Determine the (X, Y) coordinate at the center of the cell enclosing the given text.  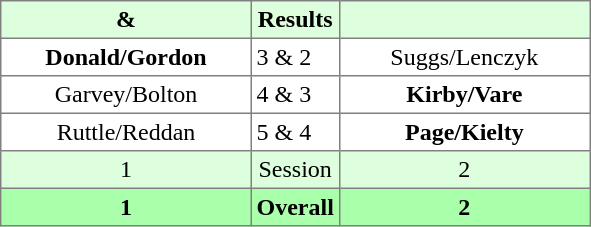
Overall (295, 207)
Session (295, 170)
& (126, 20)
Ruttle/Reddan (126, 132)
Page/Kielty (464, 132)
Garvey/Bolton (126, 95)
Donald/Gordon (126, 57)
5 & 4 (295, 132)
Results (295, 20)
Kirby/Vare (464, 95)
4 & 3 (295, 95)
Suggs/Lenczyk (464, 57)
3 & 2 (295, 57)
